Output the (X, Y) coordinate of the center of the cell containing the given text.  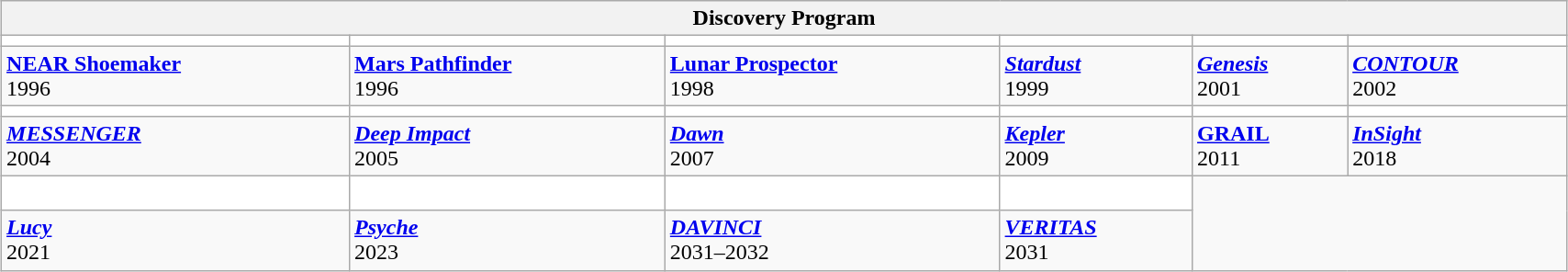
MESSENGER2004 (176, 145)
Psyche2023 (508, 241)
DAVINCI2031–2032 (832, 241)
Kepler2009 (1096, 145)
Lucy2021 (176, 241)
VERITAS2031 (1096, 241)
Discovery Program (784, 18)
Genesis2001 (1269, 75)
Deep Impact2005 (508, 145)
InSight2018 (1458, 145)
GRAIL2011 (1269, 145)
Dawn2007 (832, 145)
Mars Pathfinder 1996 (508, 75)
Lunar Prospector1998 (832, 75)
CONTOUR2002 (1458, 75)
Stardust1999 (1096, 75)
NEAR Shoemaker1996 (176, 75)
